Return the [x, y] coordinate for the center point of the cell that contains the specified text.  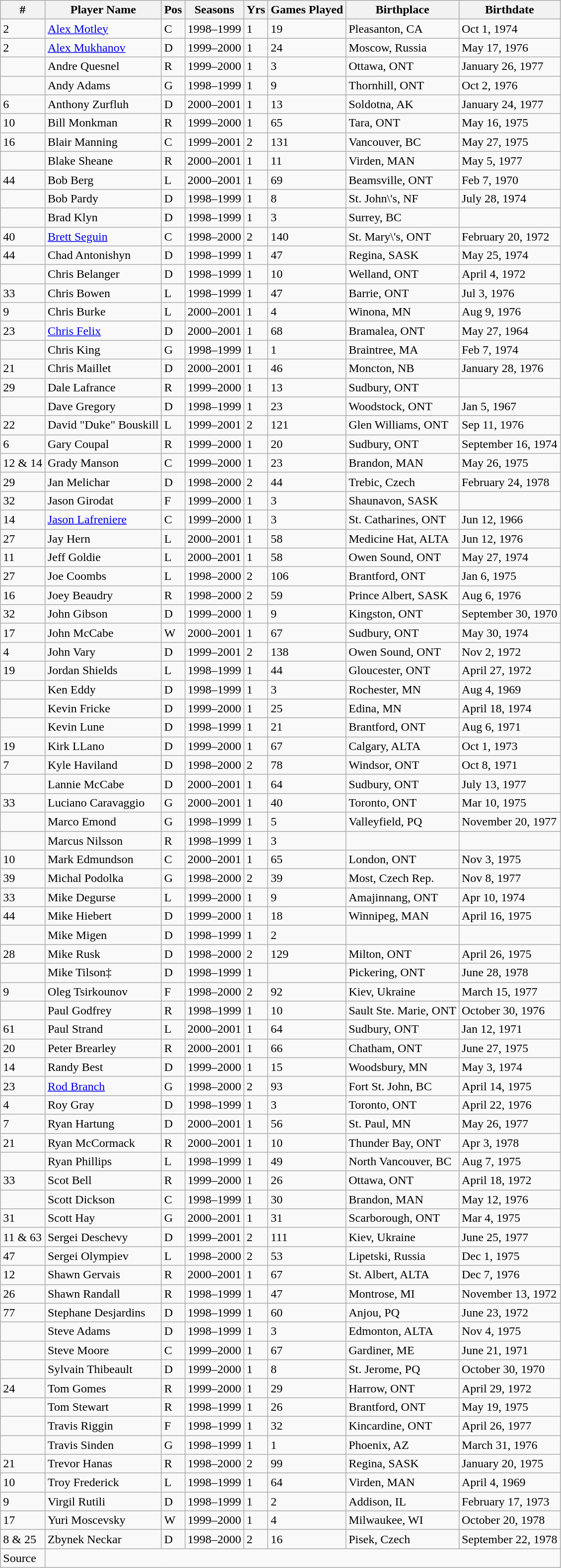
Mark Edmundson [103, 860]
Edmonton, ALTA [403, 1331]
28 [23, 954]
Woodsbury, MN [403, 1067]
Pleasanton, CA [403, 29]
April 22, 1976 [509, 1105]
Blake Sheane [103, 161]
46 [307, 369]
Tom Gomes [103, 1388]
Valleyfield, PQ [403, 821]
Mike Degurse [103, 897]
May 19, 1975 [509, 1407]
Steve Adams [103, 1331]
January 28, 1976 [509, 369]
March 15, 1977 [509, 992]
Oct 1, 1974 [509, 29]
Milwaukee, WI [403, 1520]
May 3, 1974 [509, 1067]
Vancouver, BC [403, 142]
Glen Williams, ONT [403, 425]
Barrie, ONT [403, 293]
Jeff Goldie [103, 558]
Calgary, ALTA [403, 746]
111 [307, 1237]
Stephane Desjardins [103, 1313]
Tom Stewart [103, 1407]
Apr 10, 1974 [509, 897]
Aug 7, 1975 [509, 1162]
Edina, MN [403, 708]
Randy Best [103, 1067]
# [23, 10]
June 23, 1972 [509, 1313]
Troy Frederick [103, 1483]
April 18, 1974 [509, 708]
October 30, 1970 [509, 1369]
129 [307, 954]
Scott Dickson [103, 1199]
Blair Manning [103, 142]
Yuri Moscevsky [103, 1520]
Windsor, ONT [403, 765]
Trebic, Czech [403, 482]
Lipetski, Russia [403, 1256]
Bill Monkman [103, 123]
Trevor Hanas [103, 1464]
68 [307, 331]
Chris Burke [103, 312]
Jan 12, 1971 [509, 1029]
May 5, 1977 [509, 161]
Source [23, 1558]
Mike Tilson‡ [103, 973]
Milton, ONT [403, 954]
Thunder Bay, ONT [403, 1142]
138 [307, 652]
49 [307, 1162]
15 [307, 1067]
Birthplace [403, 10]
Ryan McCormack [103, 1142]
John McCabe [103, 633]
Alex Mukhanov [103, 48]
Sep 11, 1976 [509, 425]
May 25, 1974 [509, 255]
May 12, 1976 [509, 1199]
Travis Sinden [103, 1445]
April 14, 1975 [509, 1086]
Winnipeg, MAN [403, 916]
Sylvain Thibeault [103, 1369]
Mike Migen [103, 935]
121 [307, 425]
Jordan Shields [103, 671]
5 [307, 821]
St. Mary\'s, ONT [403, 237]
Kevin Lune [103, 727]
Player Name [103, 10]
July 28, 1974 [509, 198]
93 [307, 1086]
Montrose, MI [403, 1294]
Luciano Caravaggio [103, 803]
22 [23, 425]
61 [23, 1029]
Dec 1, 1975 [509, 1256]
11 & 63 [23, 1237]
Nov 3, 1975 [509, 860]
Steve Moore [103, 1350]
St. John\'s, NF [403, 198]
Ken Eddy [103, 690]
April 16, 1975 [509, 916]
Pickering, ONT [403, 973]
Apr 3, 1978 [509, 1142]
Moscow, Russia [403, 48]
David "Duke" Bouskill [103, 425]
78 [307, 765]
Chris Bowen [103, 293]
Oleg Tsirkounov [103, 992]
Thornhill, ONT [403, 85]
Pisek, Czech [403, 1539]
Bob Berg [103, 180]
March 31, 1976 [509, 1445]
Peter Brearley [103, 1048]
Amajinnang, ONT [403, 897]
18 [307, 916]
September 22, 1978 [509, 1539]
Zbynek Neckar [103, 1539]
12 [23, 1275]
Beamsville, ONT [403, 180]
Seasons [214, 10]
Kincardine, ONT [403, 1426]
May 27, 1975 [509, 142]
May 27, 1974 [509, 558]
May 26, 1977 [509, 1124]
Jason Lafreniere [103, 519]
Aug 9, 1976 [509, 312]
Andy Adams [103, 85]
May 30, 1974 [509, 633]
Andre Quesnel [103, 66]
Mar 4, 1975 [509, 1218]
Jan Melichar [103, 482]
Jason Girodat [103, 501]
Michal Podolka [103, 878]
Rod Branch [103, 1086]
Harrow, ONT [403, 1388]
Surrey, BC [403, 217]
Jay Hern [103, 538]
Ryan Phillips [103, 1162]
Bob Pardy [103, 198]
Paul Strand [103, 1029]
John Vary [103, 652]
92 [307, 992]
Yrs [256, 10]
Shaunavon, SASK [403, 501]
Alex Motley [103, 29]
April 27, 1972 [509, 671]
Bramalea, ONT [403, 331]
Soldotna, AK [403, 104]
February 24, 1978 [509, 482]
January 24, 1977 [509, 104]
June 28, 1978 [509, 973]
Virgil Rutili [103, 1502]
Mike Rusk [103, 954]
Brett Seguin [103, 237]
Kyle Haviland [103, 765]
Medicine Hat, ALTA [403, 538]
May 17, 1976 [509, 48]
Moncton, NB [403, 369]
St. Paul, MN [403, 1124]
Tara, ONT [403, 123]
Oct 8, 1971 [509, 765]
8 & 25 [23, 1539]
Feb 7, 1970 [509, 180]
Travis Riggin [103, 1426]
Birthdate [509, 10]
St. Catharines, ONT [403, 519]
Woodstock, ONT [403, 406]
Sergei Deschevy [103, 1237]
77 [23, 1313]
February 20, 1972 [509, 237]
Oct 2, 1976 [509, 85]
12 & 14 [23, 463]
September 30, 1970 [509, 614]
Marcus Nilsson [103, 841]
April 4, 1972 [509, 274]
Sergei Olympiev [103, 1256]
April 18, 1972 [509, 1181]
Dave Gregory [103, 406]
Grady Manson [103, 463]
July 13, 1977 [509, 784]
Paul Godfrey [103, 1010]
Jul 3, 1976 [509, 293]
69 [307, 180]
Aug 6, 1971 [509, 727]
Mike Hiebert [103, 916]
St. Albert, ALTA [403, 1275]
St. Jerome, PQ [403, 1369]
56 [307, 1124]
May 27, 1964 [509, 331]
June 27, 1975 [509, 1048]
Aug 4, 1969 [509, 690]
Chris King [103, 350]
Scarborough, ONT [403, 1218]
Addison, IL [403, 1502]
Pos [173, 10]
October 30, 1976 [509, 1010]
Scott Hay [103, 1218]
Marco Emond [103, 821]
Scot Bell [103, 1181]
25 [307, 708]
Jun 12, 1966 [509, 519]
Chris Belanger [103, 274]
Shawn Gervais [103, 1275]
131 [307, 142]
January 20, 1975 [509, 1464]
53 [307, 1256]
Brad Klyn [103, 217]
140 [307, 237]
November 13, 1972 [509, 1294]
Shawn Randall [103, 1294]
Dale Lafrance [103, 387]
Most, Czech Rep. [403, 878]
September 16, 1974 [509, 444]
February 17, 1973 [509, 1502]
Rochester, MN [403, 690]
Phoenix, AZ [403, 1445]
Games Played [307, 10]
Anthony Zurfluh [103, 104]
Welland, ONT [403, 274]
Chad Antonishyn [103, 255]
Ryan Hartung [103, 1124]
Anjou, PQ [403, 1313]
Jan 6, 1975 [509, 576]
Aug 6, 1976 [509, 595]
106 [307, 576]
Braintree, MA [403, 350]
January 26, 1977 [509, 66]
London, ONT [403, 860]
Chris Felix [103, 331]
Fort St. John, BC [403, 1086]
Joe Coombs [103, 576]
Gardiner, ME [403, 1350]
May 26, 1975 [509, 463]
99 [307, 1464]
November 20, 1977 [509, 821]
Sault Ste. Marie, ONT [403, 1010]
Kevin Fricke [103, 708]
59 [307, 595]
Chris Maillet [103, 369]
Roy Gray [103, 1105]
April 4, 1969 [509, 1483]
Nov 2, 1972 [509, 652]
30 [307, 1199]
Jun 12, 1976 [509, 538]
Gary Coupal [103, 444]
Mar 10, 1975 [509, 803]
Joey Beaudry [103, 595]
66 [307, 1048]
Winona, MN [403, 312]
Dec 7, 1976 [509, 1275]
Lannie McCabe [103, 784]
Prince Albert, SASK [403, 595]
Chatham, ONT [403, 1048]
April 26, 1977 [509, 1426]
Kirk LLano [103, 746]
John Gibson [103, 614]
Kingston, ONT [403, 614]
Jan 5, 1967 [509, 406]
North Vancouver, BC [403, 1162]
Oct 1, 1973 [509, 746]
June 21, 1971 [509, 1350]
April 26, 1975 [509, 954]
October 20, 1978 [509, 1520]
June 25, 1977 [509, 1237]
Nov 4, 1975 [509, 1331]
Feb 7, 1974 [509, 350]
60 [307, 1313]
Nov 8, 1977 [509, 878]
April 29, 1972 [509, 1388]
Gloucester, ONT [403, 671]
May 16, 1975 [509, 123]
